Identify which cell holds the provided text, then report its (X, Y) central coordinate. 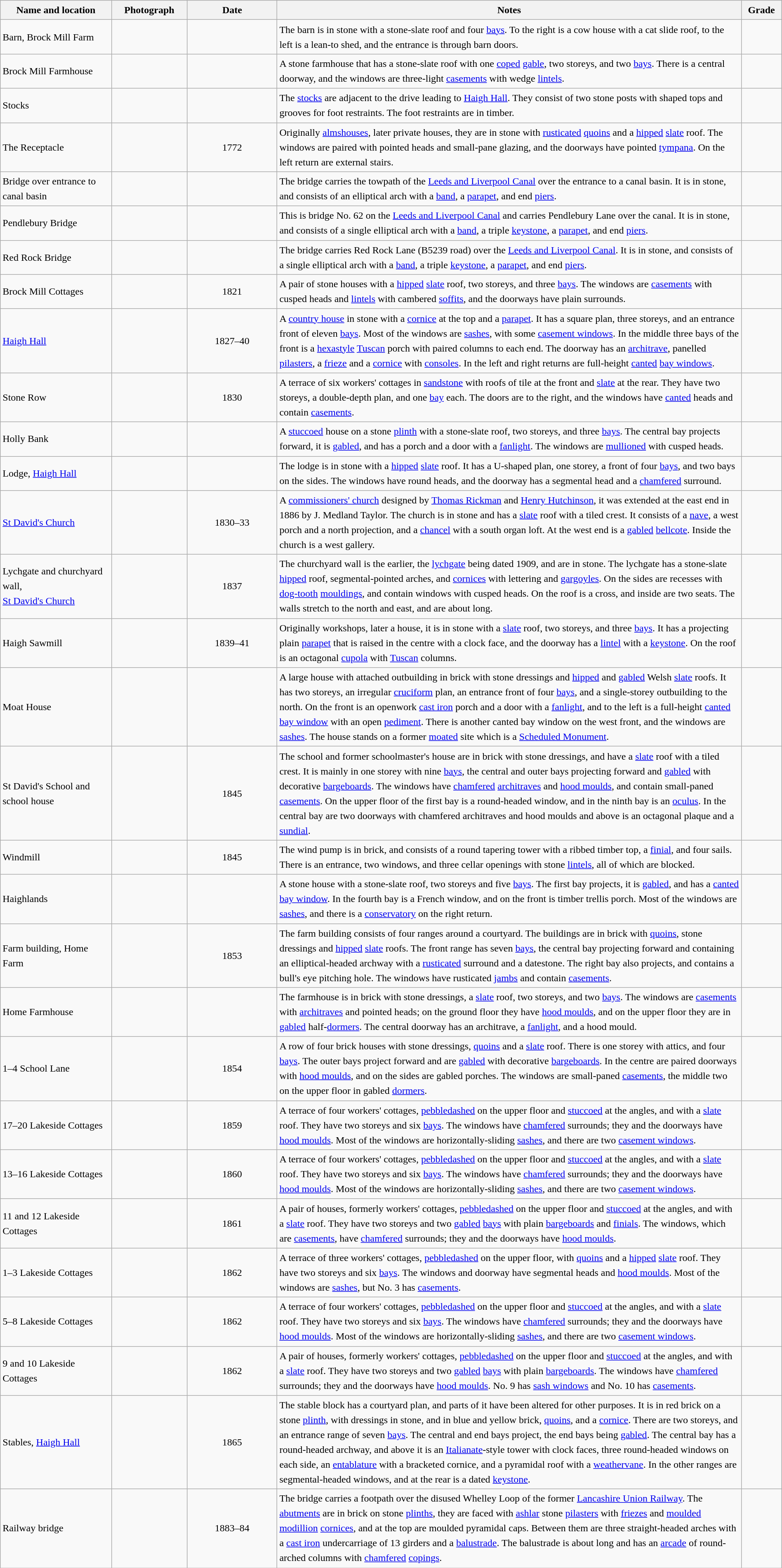
Haighlands (56, 899)
Stocks (56, 106)
Red Rock Bridge (56, 257)
1821 (232, 291)
17–20 Lakeside Cottages (56, 1125)
Stables, Haigh Hall (56, 1443)
Pendlebury Bridge (56, 223)
13–16 Lakeside Cottages (56, 1174)
Notes (509, 10)
11 and 12 Lakeside Cottages (56, 1223)
Name and location (56, 10)
Lodge, Haigh Hall (56, 474)
Grade (761, 10)
1837 (232, 587)
St David's School and school house (56, 793)
Bridge over entrance to canal basin (56, 189)
1–3 Lakeside Cottages (56, 1273)
1859 (232, 1125)
1853 (232, 956)
1861 (232, 1223)
1830 (232, 397)
1854 (232, 1069)
5–8 Lakeside Cottages (56, 1321)
Stone Row (56, 397)
Barn, Brock Mill Farm (56, 37)
Windmill (56, 857)
1865 (232, 1443)
Railway bridge (56, 1528)
Holly Bank (56, 439)
Brock Mill Cottages (56, 291)
9 and 10 Lakeside Cottages (56, 1371)
Home Farmhouse (56, 1012)
Date (232, 10)
St David's Church (56, 522)
1883–84 (232, 1528)
Brock Mill Farmhouse (56, 71)
1827–40 (232, 341)
1839–41 (232, 643)
Photograph (149, 10)
The Receptacle (56, 147)
1830–33 (232, 522)
Lychgate and churchyard wall,St David's Church (56, 587)
Haigh Sawmill (56, 643)
Farm building, Home Farm (56, 956)
1860 (232, 1174)
Moat House (56, 707)
1–4 School Lane (56, 1069)
1772 (232, 147)
Haigh Hall (56, 341)
